Return the [X, Y] coordinate for the center point of the cell that contains the specified text.  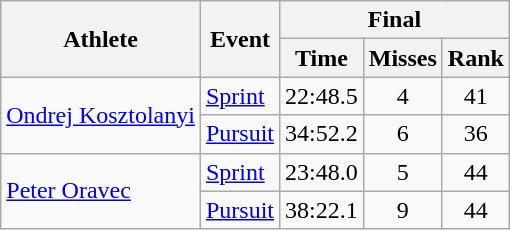
34:52.2 [322, 134]
Ondrej Kosztolanyi [101, 115]
36 [476, 134]
Peter Oravec [101, 191]
Misses [402, 58]
Rank [476, 58]
5 [402, 172]
38:22.1 [322, 210]
6 [402, 134]
41 [476, 96]
4 [402, 96]
Event [240, 39]
Time [322, 58]
23:48.0 [322, 172]
Final [395, 20]
9 [402, 210]
Athlete [101, 39]
22:48.5 [322, 96]
